Extract the [X, Y] coordinate from the center of the cell holding the provided text.  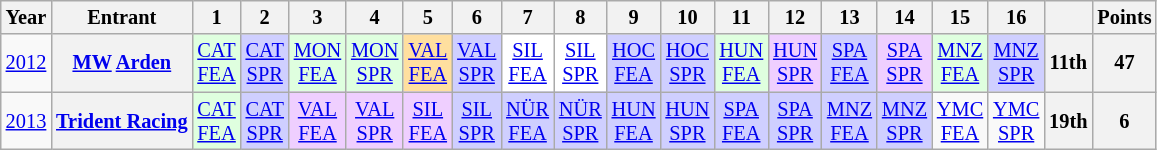
15 [960, 17]
5 [428, 17]
12 [795, 17]
Trident Racing [122, 121]
YMCSPR [1016, 121]
9 [634, 17]
HOCSPR [687, 63]
YMCFEA [960, 121]
2013 [26, 121]
10 [687, 17]
8 [580, 17]
19th [1068, 121]
Entrant [122, 17]
Points [1124, 17]
13 [850, 17]
MONFEA [318, 63]
11th [1068, 63]
HOCFEA [634, 63]
14 [904, 17]
16 [1016, 17]
MONSPR [374, 63]
NÜRSPR [580, 121]
1 [216, 17]
3 [318, 17]
7 [528, 17]
NÜRFEA [528, 121]
4 [374, 17]
2012 [26, 63]
11 [741, 17]
2 [265, 17]
47 [1124, 63]
MW Arden [122, 63]
Year [26, 17]
